Locate the cell with the specified text and output its [x, y] center coordinate. 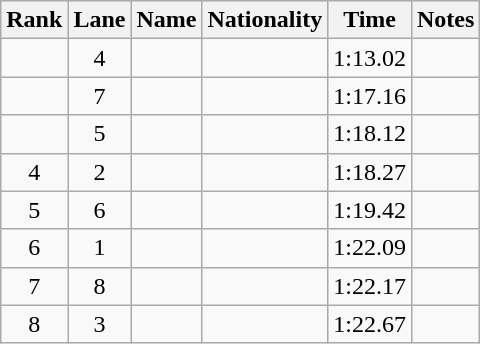
1:22.67 [370, 324]
1 [100, 248]
Lane [100, 20]
Name [166, 20]
1:17.16 [370, 96]
Rank [34, 20]
1:22.17 [370, 286]
2 [100, 172]
1:18.12 [370, 134]
1:18.27 [370, 172]
1:19.42 [370, 210]
Nationality [265, 20]
Notes [445, 20]
1:13.02 [370, 58]
Time [370, 20]
3 [100, 324]
1:22.09 [370, 248]
